Locate the cell with the specified text and output its [x, y] center coordinate. 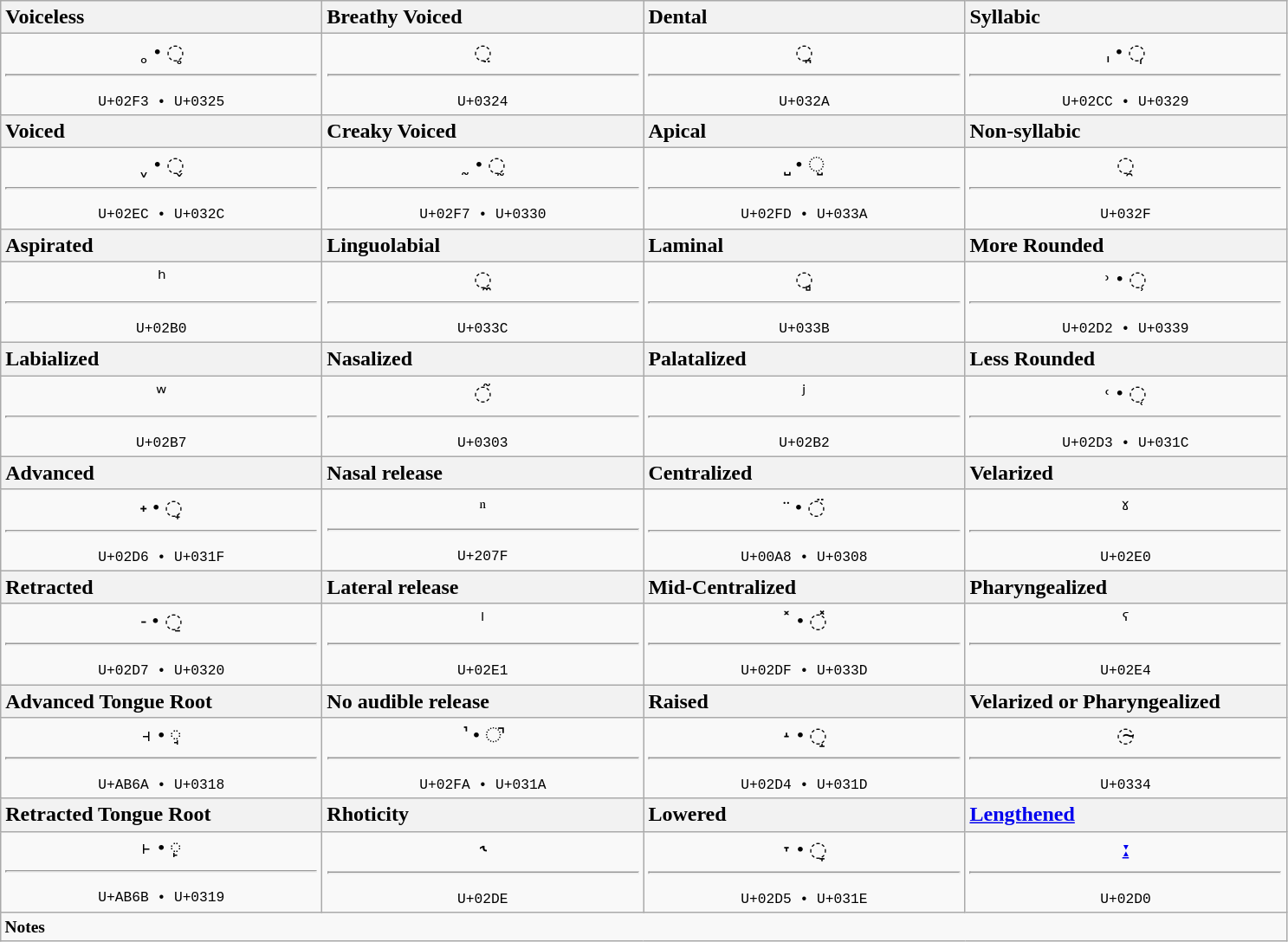
Retracted Tongue Root [161, 815]
Raised [804, 700]
˕ • ◌̞U+02D5 • U+031E [804, 872]
Linguolabial [483, 245]
◌̴U+0334 [1126, 758]
ˠU+02E0 [1126, 530]
Laminal [804, 245]
ˡU+02E1 [483, 644]
Retracted [161, 587]
Palatalized [804, 359]
Creaky Voiced [483, 131]
◌̃U+0303 [483, 416]
˒ • ◌̹U+02D2 • U+0339 [1126, 302]
◌̤U+0324 [483, 74]
Dental [804, 17]
ˤU+02E4 [1126, 644]
Advanced [161, 473]
Pharyngealized [1126, 587]
ˬ • ◌̬U+02EC • U+032C [161, 188]
No audible release [483, 700]
Syllabic [1126, 17]
Labialized [161, 359]
Non-syllabic [1126, 131]
ʲU+02B2 [804, 416]
ˌ • ◌̩U+02CC • U+0329 [1126, 74]
Advanced Tongue Root [161, 700]
Notes [644, 926]
Voiceless [161, 17]
More Rounded [1126, 245]
◌͏̻U+033B [804, 302]
˺ • ◌̚U+02FA • U+031A [483, 758]
ʰU+02B0 [161, 302]
◌͏̼U+033C [483, 302]
Nasalized [483, 359]
Nasal release [483, 473]
˔ • ◌̝U+02D4 • U+031D [804, 758]
˞U+02DE [483, 872]
˷ • ◌̰U+02F7 • U+0330 [483, 188]
Lateral release [483, 587]
˽ • ◌̺U+02FD • U+033A [804, 188]
Breathy Voiced [483, 17]
ː U+02D0 [1126, 872]
꭫ • ◌̙U+AB6B • U+0319 [161, 872]
˗ • ◌̠U+02D7 • U+0320 [161, 644]
◌͏̪U+032A [804, 74]
Voiced [161, 131]
Lengthened [1126, 815]
꭪ • ◌̘U+AB6A • U+0318 [161, 758]
Mid-Centralized [804, 587]
Lowered [804, 815]
Velarized or Pharyngealized [1126, 700]
Less Rounded [1126, 359]
Velarized [1126, 473]
Centralized [804, 473]
Apical [804, 131]
ʷU+02B7 [161, 416]
˓ • ◌̜U+02D3 • U+031C [1126, 416]
˳ • ◌̥U+02F3 • U+0325 [161, 74]
Aspirated [161, 245]
◌͏̯U+032F [1126, 188]
˖ • ◌̟U+02D6 • U+031F [161, 530]
˟ • ◌̽U+02DF • U+033D [804, 644]
¨ • ◌̈U+00A8 • U+0308 [804, 530]
ⁿU+207F [483, 530]
Rhoticity [483, 815]
